Find where the given text appears and provide that cell's center as [x, y] coordinate. 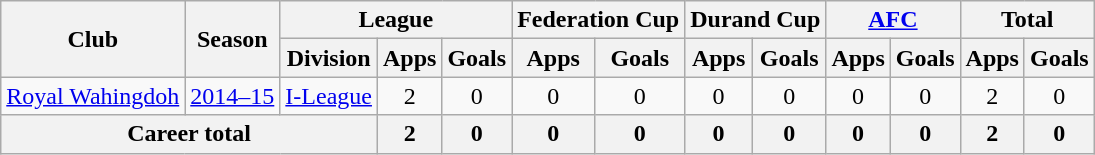
Royal Wahingdoh [93, 96]
2014–15 [232, 96]
AFC [893, 20]
Total [1027, 20]
Durand Cup [756, 20]
Career total [190, 134]
Federation Cup [598, 20]
Season [232, 39]
League [396, 20]
Club [93, 39]
I-League [329, 96]
Division [329, 58]
